Extract the [x, y] coordinate from the center of the cell holding the provided text.  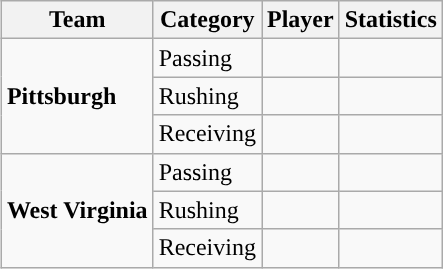
Category [207, 20]
Statistics [390, 20]
West Virginia [77, 210]
Player [301, 20]
Team [77, 20]
Pittsburgh [77, 96]
